Return [X, Y] of the center of cell containing provided text 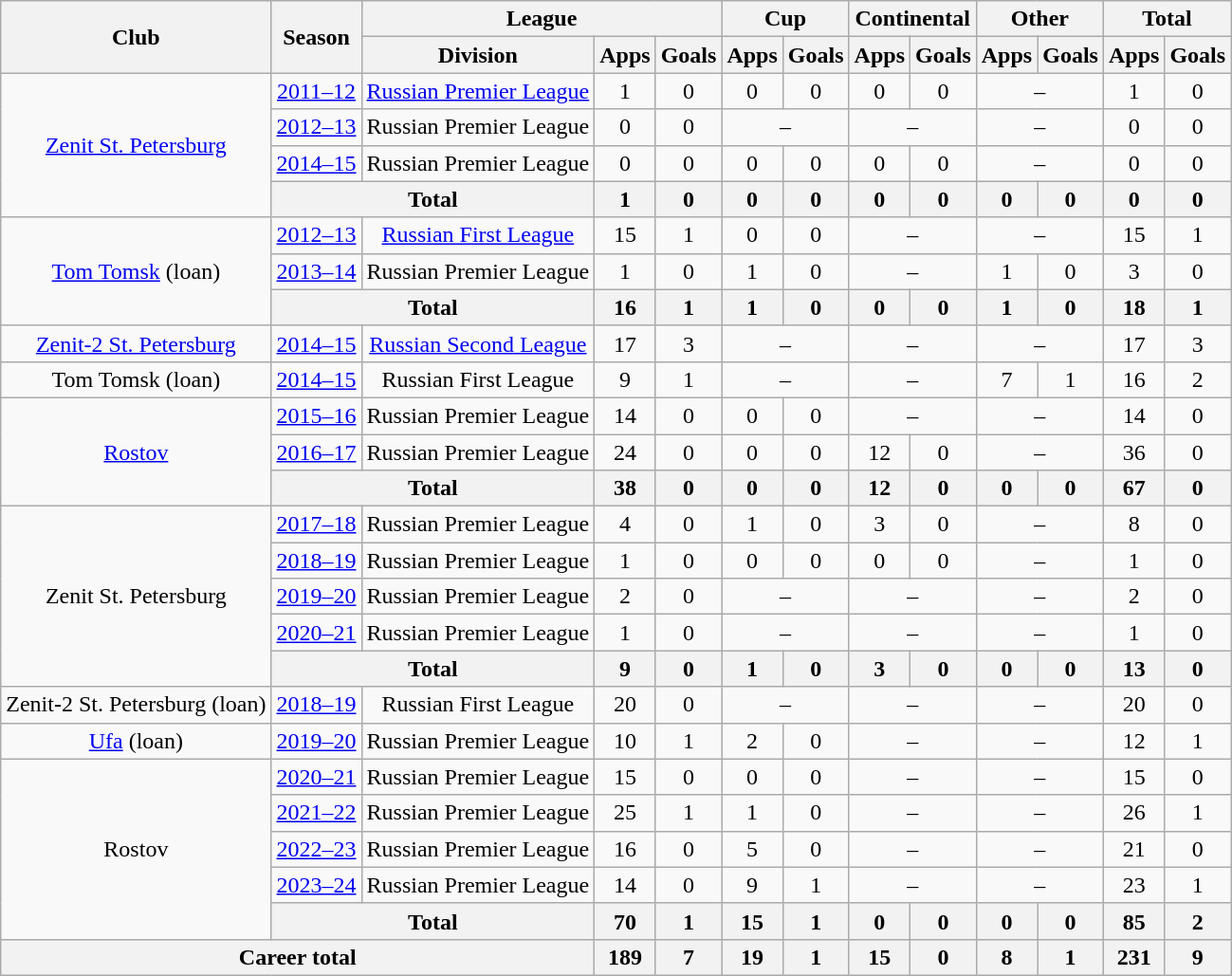
Division [478, 55]
2023–24 [317, 885]
18 [1133, 307]
189 [625, 957]
2016–17 [317, 452]
25 [625, 813]
2022–23 [317, 849]
36 [1133, 452]
21 [1133, 849]
Ufa (loan) [137, 741]
Cup [785, 19]
2021–22 [317, 813]
2011–12 [317, 91]
Zenit-2 St. Petersburg (loan) [137, 705]
League [542, 19]
24 [625, 452]
19 [752, 957]
4 [625, 525]
2015–16 [317, 415]
85 [1133, 921]
23 [1133, 885]
26 [1133, 813]
Career total [298, 957]
Season [317, 37]
38 [625, 488]
5 [752, 849]
10 [625, 741]
13 [1133, 669]
231 [1133, 957]
2013–14 [317, 271]
Club [137, 37]
67 [1133, 488]
Other [1039, 19]
Continental [912, 19]
Zenit-2 St. Petersburg [137, 343]
Russian Second League [478, 343]
70 [625, 921]
2017–18 [317, 525]
